Return the (X, Y) coordinate for the center point of the cell that contains the specified text.  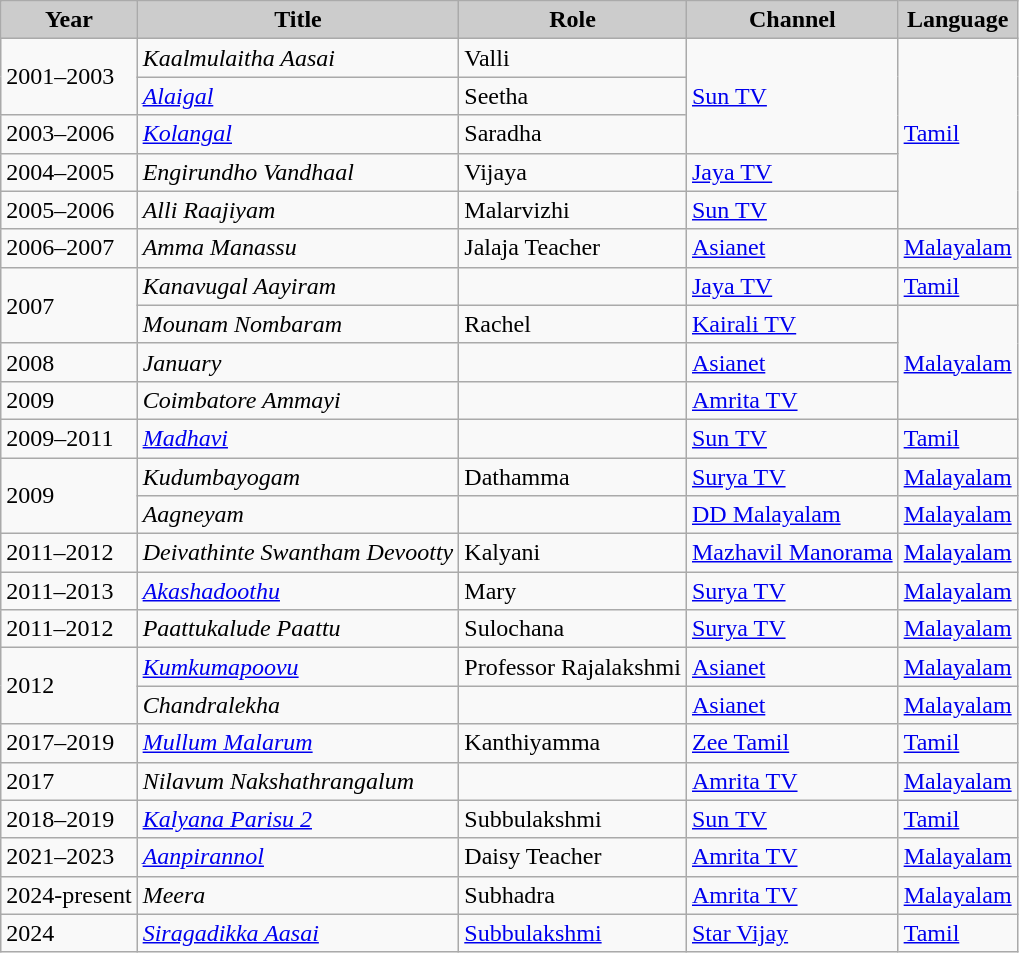
2001–2003 (69, 77)
Daisy Teacher (573, 857)
Aanpirannol (298, 857)
Alli Raajiyam (298, 210)
Kairali TV (792, 324)
2004–2005 (69, 172)
Saradha (573, 134)
2011–2013 (69, 591)
2021–2023 (69, 857)
Mazhavil Manorama (792, 553)
Kumkumapoovu (298, 667)
2007 (69, 305)
Language (958, 20)
2006–2007 (69, 248)
Kalyana Parisu 2 (298, 819)
Jalaja Teacher (573, 248)
Kanavugal Aayiram (298, 286)
Subhadra (573, 895)
2008 (69, 362)
Seetha (573, 96)
Amma Manassu (298, 248)
2012 (69, 686)
2009–2011 (69, 438)
Kolangal (298, 134)
Dathamma (573, 477)
Akashadoothu (298, 591)
Zee Tamil (792, 743)
Meera (298, 895)
Kaalmulaitha Aasai (298, 58)
2005–2006 (69, 210)
Siragadikka Aasai (298, 933)
Title (298, 20)
Star Vijay (792, 933)
Nilavum Nakshathrangalum (298, 781)
2017 (69, 781)
Madhavi (298, 438)
Chandralekha (298, 705)
Mary (573, 591)
Mounam Nombaram (298, 324)
Valli (573, 58)
2018–2019 (69, 819)
January (298, 362)
Coimbatore Ammayi (298, 400)
Malarvizhi (573, 210)
Channel (792, 20)
2017–2019 (69, 743)
Alaigal (298, 96)
Rachel (573, 324)
Vijaya (573, 172)
Sulochana (573, 629)
Kanthiyamma (573, 743)
Role (573, 20)
2024-present (69, 895)
Engirundho Vandhaal (298, 172)
2024 (69, 933)
Professor Rajalakshmi (573, 667)
Aagneyam (298, 515)
Mullum Malarum (298, 743)
Kudumbayogam (298, 477)
2003–2006 (69, 134)
Kalyani (573, 553)
Deivathinte Swantham Devootty (298, 553)
DD Malayalam (792, 515)
Paattukalude Paattu (298, 629)
Year (69, 20)
